Return [X, Y] of the center of cell containing provided text 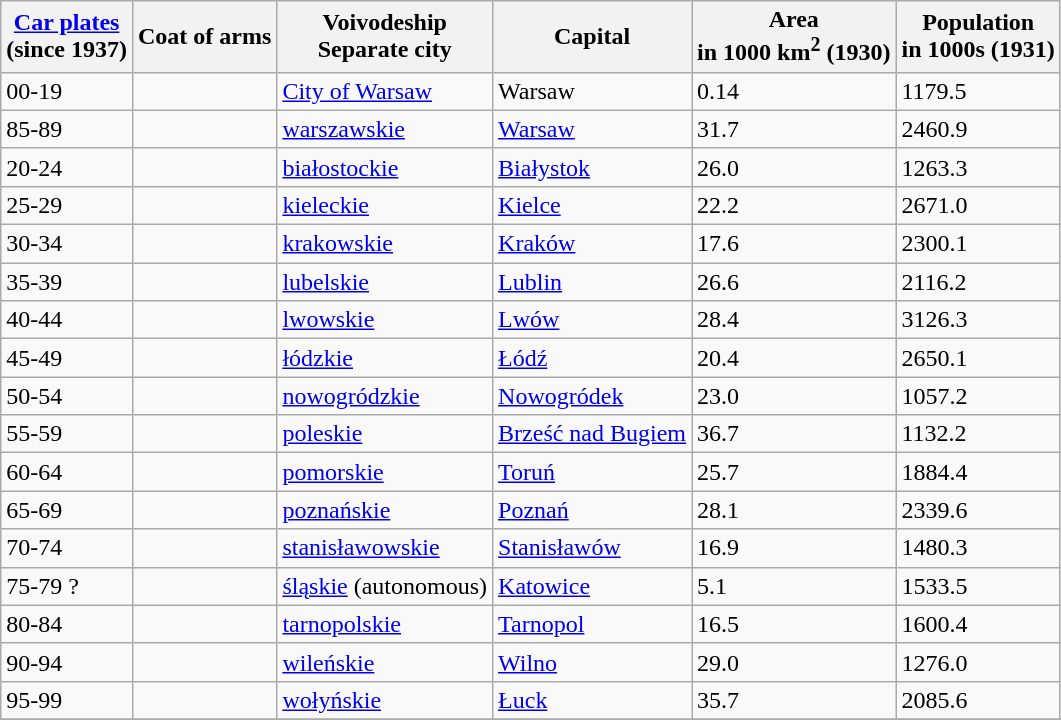
Łódź [592, 358]
35.7 [794, 700]
1057.2 [978, 396]
28.4 [794, 320]
3126.3 [978, 320]
16.9 [794, 548]
City of Warsaw [385, 91]
wołyńskie [385, 700]
1263.3 [978, 167]
Coat of arms [204, 37]
26.0 [794, 167]
Białystok [592, 167]
29.0 [794, 662]
2650.1 [978, 358]
Poznań [592, 510]
80-84 [67, 624]
warszawskie [385, 129]
30-34 [67, 244]
lwowskie [385, 320]
28.1 [794, 510]
1600.4 [978, 624]
1132.2 [978, 434]
16.5 [794, 624]
łódzkie [385, 358]
nowogródzkie [385, 396]
Voivodeship Separate city [385, 37]
2460.9 [978, 129]
Wilno [592, 662]
poznańskie [385, 510]
Kielce [592, 205]
95-99 [67, 700]
55-59 [67, 434]
0.14 [794, 91]
poleskie [385, 434]
Stanisławów [592, 548]
36.7 [794, 434]
2300.1 [978, 244]
2671.0 [978, 205]
50-54 [67, 396]
Łuck [592, 700]
Population in 1000s (1931) [978, 37]
31.7 [794, 129]
75-79 ? [67, 586]
1884.4 [978, 472]
tarnopolskie [385, 624]
25-29 [67, 205]
białostockie [385, 167]
Katowice [592, 586]
1179.5 [978, 91]
60-64 [67, 472]
22.2 [794, 205]
krakowskie [385, 244]
35-39 [67, 282]
Lwów [592, 320]
90-94 [67, 662]
Capital [592, 37]
kieleckie [385, 205]
25.7 [794, 472]
Car plates (since 1937) [67, 37]
17.6 [794, 244]
lubelskie [385, 282]
45-49 [67, 358]
Area in 1000 km2 (1930) [794, 37]
Nowogródek [592, 396]
Lublin [592, 282]
26.6 [794, 282]
70-74 [67, 548]
23.0 [794, 396]
85-89 [67, 129]
5.1 [794, 586]
Toruń [592, 472]
00-19 [67, 91]
40-44 [67, 320]
1276.0 [978, 662]
pomorskie [385, 472]
20-24 [67, 167]
20.4 [794, 358]
2339.6 [978, 510]
65-69 [67, 510]
Kraków [592, 244]
1533.5 [978, 586]
2085.6 [978, 700]
śląskie (autonomous) [385, 586]
wileńskie [385, 662]
Brześć nad Bugiem [592, 434]
Tarnopol [592, 624]
stanisławowskie [385, 548]
2116.2 [978, 282]
1480.3 [978, 548]
